Scan for the cell matching the given text and deliver its [x, y] coordinate at center. 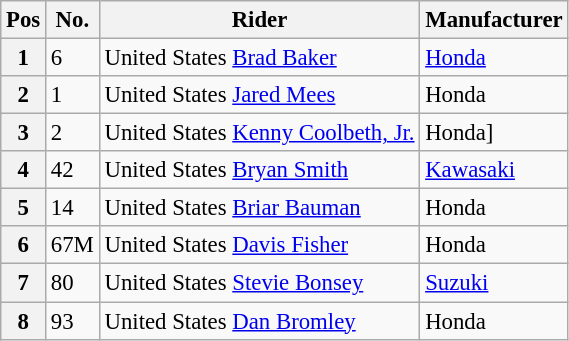
Pos [24, 20]
67M [73, 245]
7 [24, 283]
93 [73, 321]
14 [73, 208]
42 [73, 170]
United States Stevie Bonsey [260, 283]
Rider [260, 20]
United States Davis Fisher [260, 245]
Kawasaki [494, 170]
5 [24, 208]
Manufacturer [494, 20]
United States Jared Mees [260, 95]
8 [24, 321]
United States Brad Baker [260, 58]
United States Kenny Coolbeth, Jr. [260, 133]
United States Bryan Smith [260, 170]
4 [24, 170]
No. [73, 20]
80 [73, 283]
Suzuki [494, 283]
United States Briar Bauman [260, 208]
United States Dan Bromley [260, 321]
Honda] [494, 133]
3 [24, 133]
